Return (X, Y) of the center of cell containing provided text 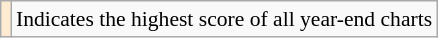
Indicates the highest score of all year-end charts (224, 19)
